Extract the [X, Y] coordinate from the center of the cell holding the provided text.  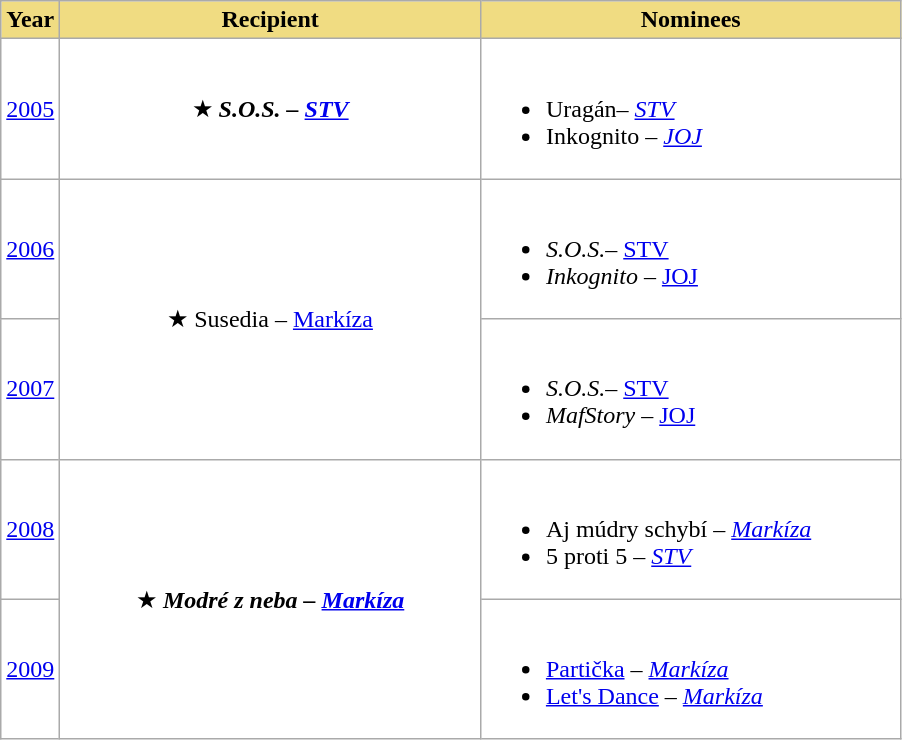
Nominees [690, 20]
Aj múdry schybí – Markíza5 proti 5 – STV [690, 529]
Partička – MarkízaLet's Dance – Markíza [690, 669]
Recipient [270, 20]
★ S.O.S. – STV [270, 109]
2007 [30, 389]
Uragán– STVInkognito – JOJ [690, 109]
★ Susedia – Markíza [270, 319]
★ Modré z neba – Markíza [270, 599]
2005 [30, 109]
2006 [30, 249]
Year [30, 20]
2008 [30, 529]
S.O.S.– STVMafStory – JOJ [690, 389]
2009 [30, 669]
S.O.S.– STVInkognito – JOJ [690, 249]
